Pinpoint the cell where the given text exists, returning its [x, y] midpoint coordinate. 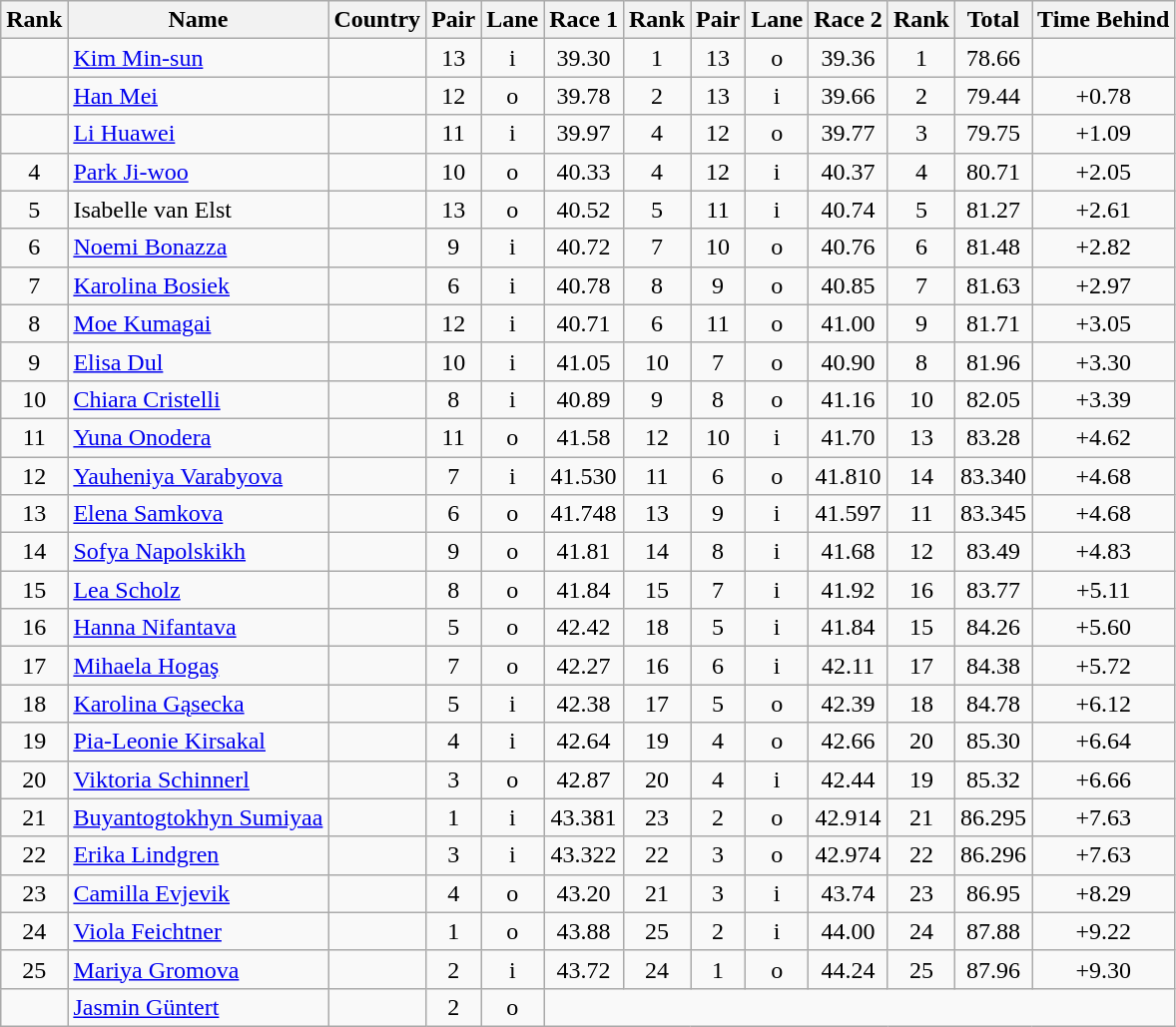
41.68 [849, 552]
86.95 [994, 893]
Sofya Napolskikh [198, 552]
40.76 [849, 248]
40.72 [584, 248]
83.340 [994, 476]
84.26 [994, 628]
+8.29 [1104, 893]
+4.62 [1104, 437]
+5.72 [1104, 666]
Yuna Onodera [198, 437]
42.42 [584, 628]
+2.82 [1104, 248]
39.66 [849, 96]
Isabelle van Elst [198, 210]
39.30 [584, 58]
+0.78 [1104, 96]
43.88 [584, 931]
85.30 [994, 742]
Karolina Bosiek [198, 285]
41.748 [584, 514]
40.78 [584, 285]
79.75 [994, 134]
80.71 [994, 172]
Jasmin Güntert [198, 1007]
+6.66 [1104, 779]
+3.39 [1104, 399]
84.38 [994, 666]
39.36 [849, 58]
83.28 [994, 437]
Country [377, 20]
43.74 [849, 893]
86.295 [994, 817]
39.77 [849, 134]
42.11 [849, 666]
41.530 [584, 476]
87.96 [994, 969]
Camilla Evjevik [198, 893]
78.66 [994, 58]
Pia-Leonie Kirsakal [198, 742]
83.49 [994, 552]
87.88 [994, 931]
42.974 [849, 855]
43.322 [584, 855]
Park Ji-woo [198, 172]
Race 2 [849, 20]
39.97 [584, 134]
+9.22 [1104, 931]
81.96 [994, 361]
+3.30 [1104, 361]
41.81 [584, 552]
41.16 [849, 399]
42.66 [849, 742]
Mariya Gromova [198, 969]
Lea Scholz [198, 590]
Yauheniya Varabyova [198, 476]
43.381 [584, 817]
+1.09 [1104, 134]
81.48 [994, 248]
+9.30 [1104, 969]
42.87 [584, 779]
+6.64 [1104, 742]
41.05 [584, 361]
+3.05 [1104, 323]
+4.83 [1104, 552]
Hanna Nifantava [198, 628]
+6.12 [1104, 704]
82.05 [994, 399]
42.38 [584, 704]
79.44 [994, 96]
40.74 [849, 210]
Elisa Dul [198, 361]
Name [198, 20]
42.914 [849, 817]
81.71 [994, 323]
Kim Min-sun [198, 58]
40.33 [584, 172]
+2.61 [1104, 210]
41.00 [849, 323]
81.63 [994, 285]
41.810 [849, 476]
40.52 [584, 210]
84.78 [994, 704]
42.64 [584, 742]
83.77 [994, 590]
86.296 [994, 855]
41.58 [584, 437]
40.71 [584, 323]
Noemi Bonazza [198, 248]
Viktoria Schinnerl [198, 779]
44.00 [849, 931]
43.20 [584, 893]
Total [994, 20]
42.39 [849, 704]
43.72 [584, 969]
42.44 [849, 779]
40.90 [849, 361]
Chiara Cristelli [198, 399]
Erika Lindgren [198, 855]
40.85 [849, 285]
42.27 [584, 666]
41.70 [849, 437]
Viola Feichtner [198, 931]
40.37 [849, 172]
41.92 [849, 590]
39.78 [584, 96]
44.24 [849, 969]
Moe Kumagai [198, 323]
Buyantogtokhyn Sumiyaa [198, 817]
40.89 [584, 399]
83.345 [994, 514]
+5.11 [1104, 590]
Li Huawei [198, 134]
Time Behind [1104, 20]
Mihaela Hogaş [198, 666]
+2.05 [1104, 172]
Karolina Gąsecka [198, 704]
85.32 [994, 779]
Race 1 [584, 20]
Elena Samkova [198, 514]
Han Mei [198, 96]
+2.97 [1104, 285]
+5.60 [1104, 628]
81.27 [994, 210]
41.597 [849, 514]
